Provide the [X, Y] coordinate of the cell's center where the given text is located.  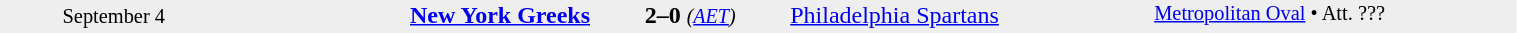
New York Greeks [410, 15]
2–0 (AET) [690, 15]
September 4 [114, 16]
Philadelphia Spartans [971, 15]
Metropolitan Oval • Att. ??? [1335, 16]
